Scan for the cell matching the given text and deliver its [X, Y] coordinate at center. 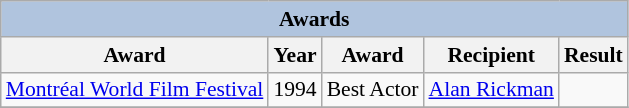
Alan Rickman [492, 90]
Montréal World Film Festival [135, 90]
Best Actor [373, 90]
Year [294, 55]
Awards [314, 19]
Result [594, 55]
1994 [294, 90]
Recipient [492, 55]
